Search for the cell housing the specified text and yield its (x, y) center coordinate. 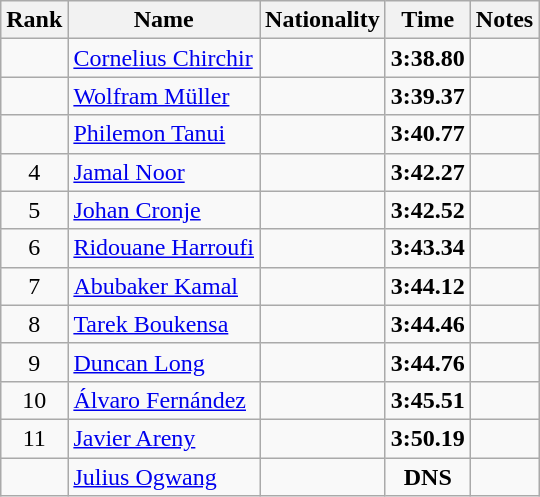
3:44.12 (428, 286)
Álvaro Fernández (164, 400)
Julius Ogwang (164, 477)
Nationality (323, 20)
3:40.77 (428, 134)
3:50.19 (428, 438)
3:42.52 (428, 210)
Rank (34, 20)
4 (34, 172)
Name (164, 20)
Cornelius Chirchir (164, 58)
10 (34, 400)
Ridouane Harroufi (164, 248)
9 (34, 362)
11 (34, 438)
Notes (504, 20)
3:43.34 (428, 248)
3:38.80 (428, 58)
3:42.27 (428, 172)
Philemon Tanui (164, 134)
Wolfram Müller (164, 96)
3:39.37 (428, 96)
Jamal Noor (164, 172)
3:44.76 (428, 362)
Duncan Long (164, 362)
3:44.46 (428, 324)
3:45.51 (428, 400)
Abubaker Kamal (164, 286)
DNS (428, 477)
5 (34, 210)
Johan Cronje (164, 210)
Tarek Boukensa (164, 324)
6 (34, 248)
8 (34, 324)
Time (428, 20)
7 (34, 286)
Javier Areny (164, 438)
